Find where the given text appears and provide that cell's center as (x, y) coordinate. 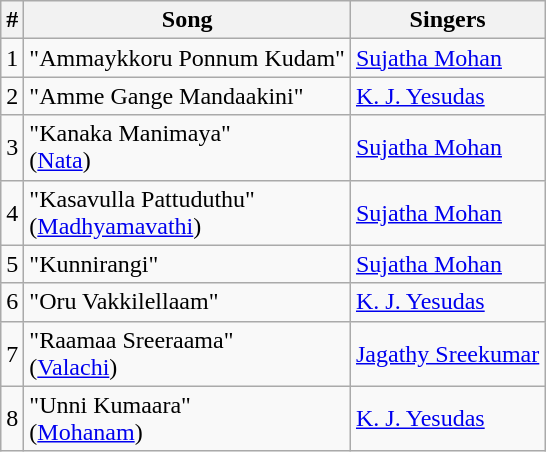
"Kasavulla Pattuduthu" (Madhyamavathi) (188, 212)
"Kanaka Manimaya" (Nata) (188, 148)
1 (12, 58)
Song (188, 20)
# (12, 20)
"Unni Kumaara" (Mohanam) (188, 418)
"Kunnirangi" (188, 264)
"Oru Vakkilellaam" (188, 302)
Singers (447, 20)
Jagathy Sreekumar (447, 354)
3 (12, 148)
5 (12, 264)
"Amme Gange Mandaakini" (188, 96)
4 (12, 212)
6 (12, 302)
8 (12, 418)
"Raamaa Sreeraama" (Valachi) (188, 354)
"Ammaykkoru Ponnum Kudam" (188, 58)
2 (12, 96)
7 (12, 354)
